For the text-containing cell, return its midpoint in (X, Y) coordinate format. 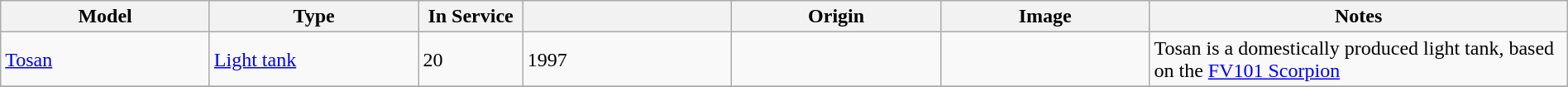
Tosan is a domestically produced light tank, based on the FV101 Scorpion (1358, 60)
Model (106, 17)
In Service (471, 17)
Image (1045, 17)
Tosan (106, 60)
Type (314, 17)
Origin (837, 17)
20 (471, 60)
1997 (627, 60)
Notes (1358, 17)
Light tank (314, 60)
